Identify which cell holds the provided text, then report its [x, y] central coordinate. 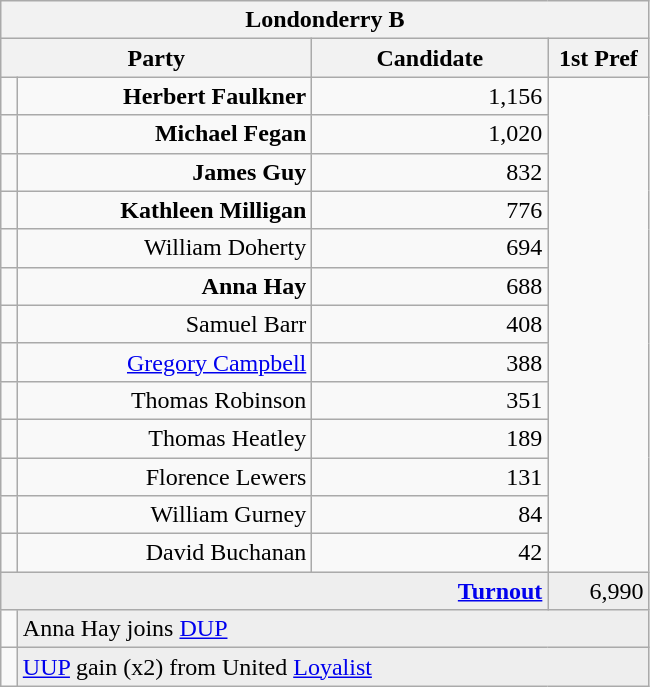
189 [430, 438]
Thomas Heatley [164, 438]
832 [430, 172]
Florence Lewers [164, 477]
William Gurney [164, 515]
Anna Hay [164, 286]
351 [430, 400]
William Doherty [164, 248]
42 [430, 553]
84 [430, 515]
Kathleen Milligan [164, 210]
Thomas Robinson [164, 400]
694 [430, 248]
131 [430, 477]
Michael Fegan [164, 134]
688 [430, 286]
6,990 [598, 591]
776 [430, 210]
UUP gain (x2) from United Loyalist [333, 667]
1st Pref [598, 58]
Turnout [274, 591]
Party [156, 58]
1,020 [430, 134]
David Buchanan [164, 553]
Anna Hay joins DUP [333, 629]
Londonderry B [325, 20]
1,156 [430, 96]
Samuel Barr [164, 324]
Candidate [430, 58]
408 [430, 324]
Herbert Faulkner [164, 96]
388 [430, 362]
Gregory Campbell [164, 362]
James Guy [164, 172]
